Return [x, y] of the center of cell containing provided text 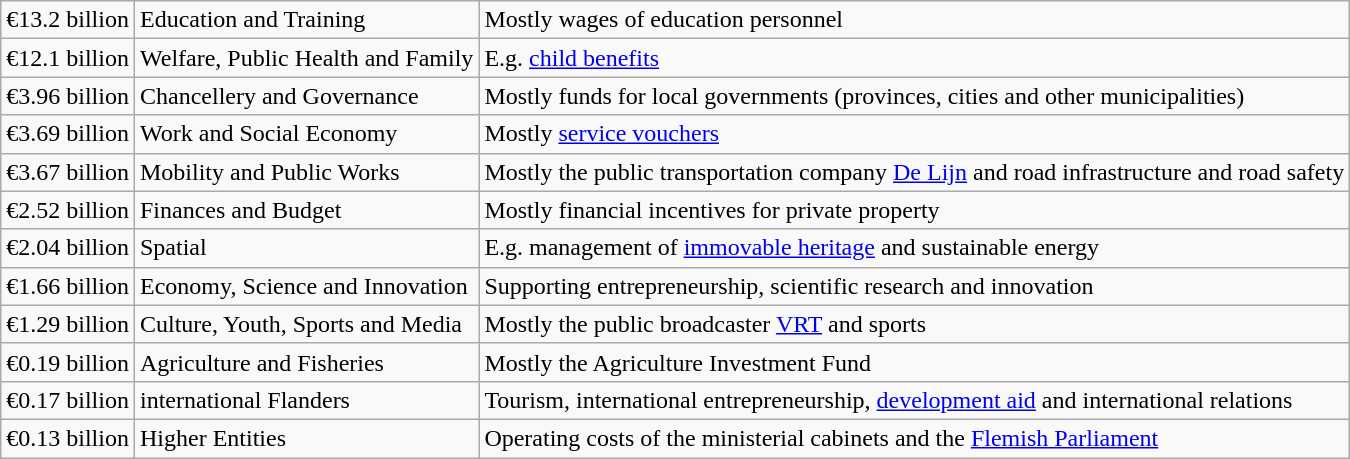
€3.96 billion [68, 96]
€0.19 billion [68, 362]
Education and Training [306, 20]
Spatial [306, 248]
Chancellery and Governance [306, 96]
Mostly the public transportation company De Lijn and road infrastructure and road safety [914, 172]
€0.13 billion [68, 438]
Work and Social Economy [306, 134]
Mostly service vouchers [914, 134]
€1.29 billion [68, 324]
€0.17 billion [68, 400]
€3.69 billion [68, 134]
€12.1 billion [68, 58]
Culture, Youth, Sports and Media [306, 324]
Agriculture and Fisheries [306, 362]
€2.04 billion [68, 248]
Mostly wages of education personnel [914, 20]
Supporting entrepreneurship, scientific research and innovation [914, 286]
Finances and Budget [306, 210]
Economy, Science and Innovation [306, 286]
E.g. child benefits [914, 58]
Mobility and Public Works [306, 172]
€2.52 billion [68, 210]
Mostly the Agriculture Investment Fund [914, 362]
Welfare, Public Health and Family [306, 58]
Higher Entities [306, 438]
Mostly the public broadcaster VRT and sports [914, 324]
€3.67 billion [68, 172]
E.g. management of immovable heritage and sustainable energy [914, 248]
€13.2 billion [68, 20]
Mostly financial incentives for private property [914, 210]
€1.66 billion [68, 286]
international Flanders [306, 400]
Tourism, international entrepreneurship, development aid and international relations [914, 400]
Operating costs of the ministerial cabinets and the Flemish Parliament [914, 438]
Mostly funds for local governments (provinces, cities and other municipalities) [914, 96]
